Determine the [X, Y] coordinate at the center of the cell enclosing the given text.  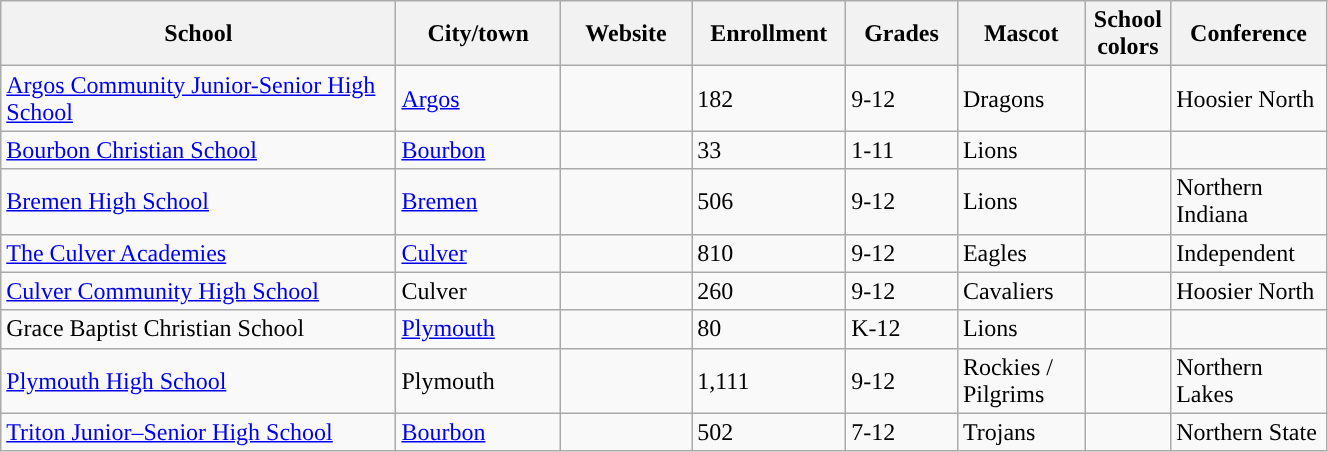
K-12 [902, 329]
Cavaliers [1021, 291]
Eagles [1021, 253]
1-11 [902, 150]
The Culver Academies [198, 253]
Argos [478, 98]
Triton Junior–Senior High School [198, 432]
Grades [902, 34]
Plymouth High School [198, 380]
Northern Lakes [1249, 380]
Dragons [1021, 98]
506 [769, 202]
182 [769, 98]
80 [769, 329]
School [198, 34]
Mascot [1021, 34]
Independent [1249, 253]
Conference [1249, 34]
Culver Community High School [198, 291]
260 [769, 291]
Northern State [1249, 432]
Argos Community Junior-Senior High School [198, 98]
Rockies / Pilgrims [1021, 380]
Enrollment [769, 34]
Website [626, 34]
Grace Baptist Christian School [198, 329]
7-12 [902, 432]
Trojans [1021, 432]
Bremen High School [198, 202]
School colors [1128, 34]
810 [769, 253]
1,111 [769, 380]
502 [769, 432]
Bremen [478, 202]
City/town [478, 34]
33 [769, 150]
Bourbon Christian School [198, 150]
Northern Indiana [1249, 202]
